From the cell containing the given text, extract its center point as [X, Y] coordinate. 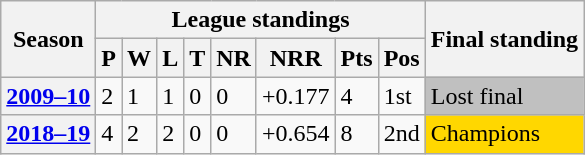
+0.654 [296, 134]
Final standing [504, 39]
1st [402, 96]
W [140, 58]
2018–19 [48, 134]
Pts [356, 58]
Champions [504, 134]
2009–10 [48, 96]
8 [356, 134]
T [198, 58]
NRR [296, 58]
Season [48, 39]
League standings [260, 20]
2nd [402, 134]
NR [234, 58]
L [170, 58]
Lost final [504, 96]
P [109, 58]
Pos [402, 58]
+0.177 [296, 96]
